Identify which cell holds the provided text, then report its [x, y] central coordinate. 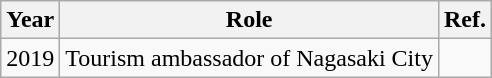
Ref. [464, 20]
2019 [30, 58]
Tourism ambassador of Nagasaki City [250, 58]
Role [250, 20]
Year [30, 20]
